Detect which cell encompasses the target text, then output its (x, y) center coordinate. 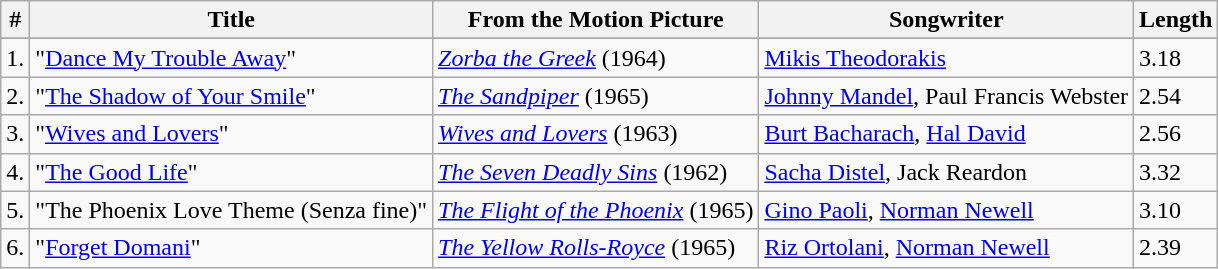
4. (16, 172)
The Seven Deadly Sins (1962) (596, 172)
"Wives and Lovers" (232, 134)
3.18 (1176, 58)
Gino Paoli, Norman Newell (946, 210)
The Sandpiper (1965) (596, 96)
3. (16, 134)
Title (232, 20)
"The Phoenix Love Theme (Senza fine)" (232, 210)
Length (1176, 20)
Zorba the Greek (1964) (596, 58)
2. (16, 96)
Sacha Distel, Jack Reardon (946, 172)
Songwriter (946, 20)
2.54 (1176, 96)
3.32 (1176, 172)
5. (16, 210)
From the Motion Picture (596, 20)
# (16, 20)
"The Shadow of Your Smile" (232, 96)
"Forget Domani" (232, 248)
"Dance My Trouble Away" (232, 58)
3.10 (1176, 210)
1. (16, 58)
The Flight of the Phoenix (1965) (596, 210)
Johnny Mandel, Paul Francis Webster (946, 96)
The Yellow Rolls-Royce (1965) (596, 248)
"The Good Life" (232, 172)
Riz Ortolani, Norman Newell (946, 248)
Mikis Theodorakis (946, 58)
2.39 (1176, 248)
Wives and Lovers (1963) (596, 134)
6. (16, 248)
2.56 (1176, 134)
Burt Bacharach, Hal David (946, 134)
